Pinpoint the cell where the given text exists, returning its [x, y] midpoint coordinate. 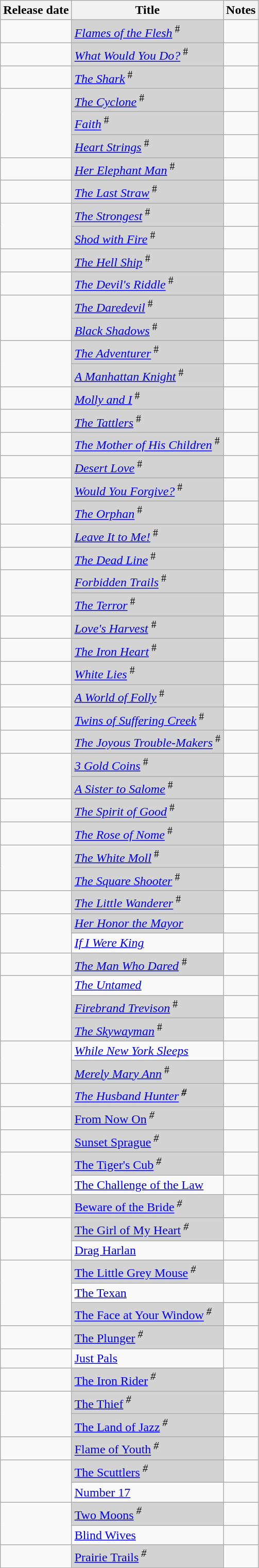
Molly and I # [147, 398]
The Hell Ship # [147, 260]
The Girl of My Heart # [147, 1229]
The Tattlers # [147, 421]
The Untamed [147, 985]
Love's Harvest # [147, 627]
The Husband Hunter # [147, 1095]
The Tiger's Cub # [147, 1164]
A Sister to Salome # [147, 788]
Faith # [147, 123]
The Scuttlers # [147, 1471]
Twins of Suffering Creek # [147, 719]
From Now On # [147, 1118]
The Land of Jazz # [147, 1426]
Firebrand Trevison # [147, 1007]
The Cyclone # [147, 100]
The Texan [147, 1293]
Shod with Fire # [147, 238]
The Iron Heart # [147, 650]
The Dead Line # [147, 558]
A World of Folly # [147, 696]
Drag Harlan [147, 1250]
Flame of Youth # [147, 1448]
The Adventurer # [147, 353]
Her Elephant Man # [147, 169]
The Terror # [147, 605]
Title [147, 10]
Forbidden Trails # [147, 581]
The Skywayman # [147, 1030]
The Man Who Dared # [147, 965]
The Little Wanderer # [147, 902]
Prairie Trails # [147, 1556]
The Face at Your Window # [147, 1314]
The White Moll # [147, 857]
The Last Straw # [147, 192]
The Rose of Nome # [147, 833]
The Joyous Trouble-Makers # [147, 742]
Just Pals [147, 1358]
The Mother of His Children # [147, 444]
Black Shadows # [147, 329]
Notes [241, 10]
3 Gold Coins # [147, 765]
Blind Wives [147, 1535]
Sunset Sprague # [147, 1141]
The Spirit of Good # [147, 810]
If I Were King [147, 943]
The Iron Rider # [147, 1379]
Leave It to Me! # [147, 536]
The Orphan # [147, 512]
Two Moons # [147, 1514]
White Lies # [147, 673]
The Little Grey Mouse # [147, 1271]
While New York Sleeps [147, 1051]
Flames of the Flesh # [147, 32]
The Shark # [147, 77]
Beware of the Bride # [147, 1206]
Would You Forgive? # [147, 490]
The Plunger # [147, 1337]
Her Honor the Mayor [147, 923]
The Square Shooter # [147, 879]
Release date [36, 10]
What Would You Do? # [147, 55]
Heart Strings # [147, 146]
The Strongest # [147, 215]
The Challenge of the Law [147, 1185]
The Devil's Riddle # [147, 284]
Merely Mary Ann # [147, 1072]
Desert Love # [147, 467]
The Daredevil # [147, 307]
The Thief # [147, 1403]
A Manhattan Knight # [147, 375]
Number 17 [147, 1492]
